Return the (X, Y) coordinate for the center point of the cell that contains the specified text.  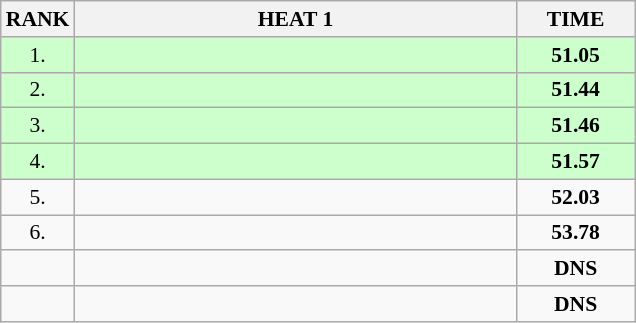
3. (38, 126)
51.44 (576, 90)
51.46 (576, 126)
53.78 (576, 233)
6. (38, 233)
51.57 (576, 162)
TIME (576, 19)
4. (38, 162)
1. (38, 55)
51.05 (576, 55)
2. (38, 90)
HEAT 1 (295, 19)
5. (38, 197)
52.03 (576, 197)
RANK (38, 19)
